Capture the cell that displays the provided text and extract its (X, Y) central coordinate. 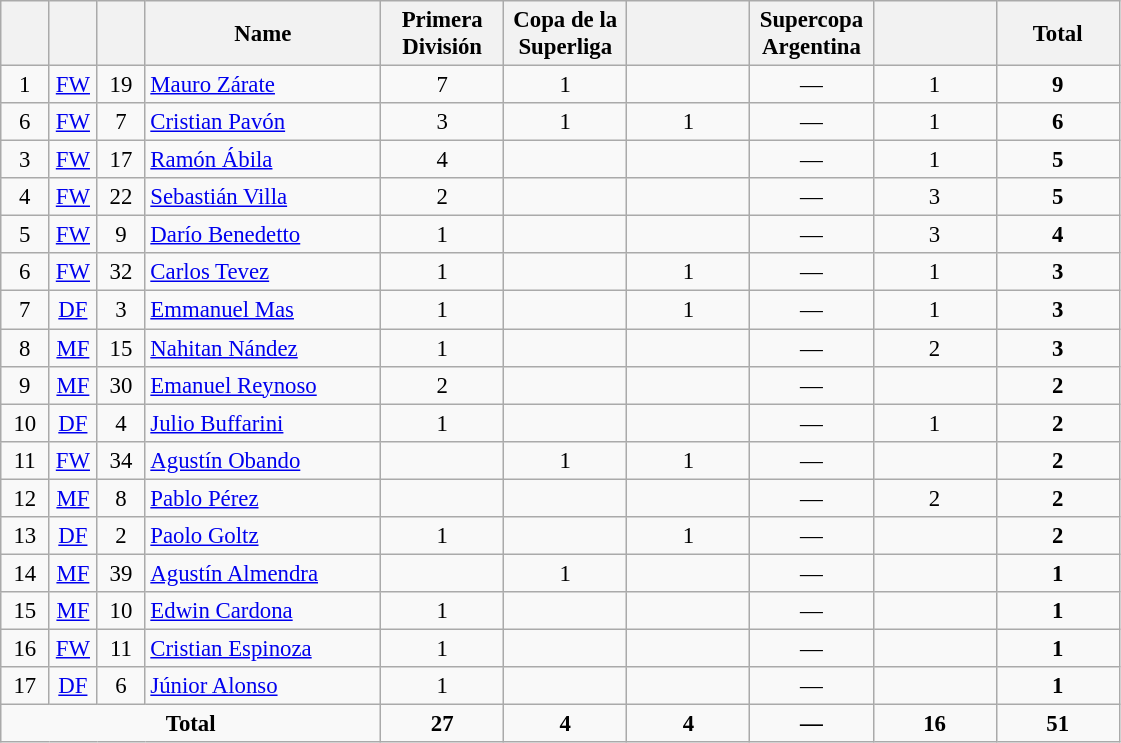
39 (121, 573)
19 (121, 85)
Ramón Ábila (263, 160)
Julio Buffarini (263, 423)
Pablo Pérez (263, 498)
Copa de la Superliga (566, 34)
Sebastián Villa (263, 197)
14 (25, 573)
Agustín Almendra (263, 573)
Cristian Espinoza (263, 648)
Nahitan Nández (263, 348)
27 (442, 724)
Paolo Goltz (263, 536)
13 (25, 536)
12 (25, 498)
30 (121, 385)
Darío Benedetto (263, 235)
Carlos Tevez (263, 273)
Emmanuel Mas (263, 310)
Cristian Pavón (263, 122)
32 (121, 273)
Júnior Alonso (263, 686)
Supercopa Argentina (812, 34)
Edwin Cardona (263, 611)
Mauro Zárate (263, 85)
Primera División (442, 34)
Agustín Obando (263, 460)
Name (263, 34)
Emanuel Reynoso (263, 385)
34 (121, 460)
22 (121, 197)
51 (1058, 724)
